Capture the cell that displays the provided text and extract its [x, y] central coordinate. 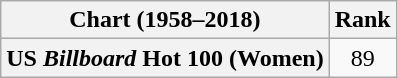
Rank [362, 20]
89 [362, 58]
US Billboard Hot 100 (Women) [165, 58]
Chart (1958–2018) [165, 20]
